Determine the [X, Y] coordinate at the center of the cell enclosing the given text.  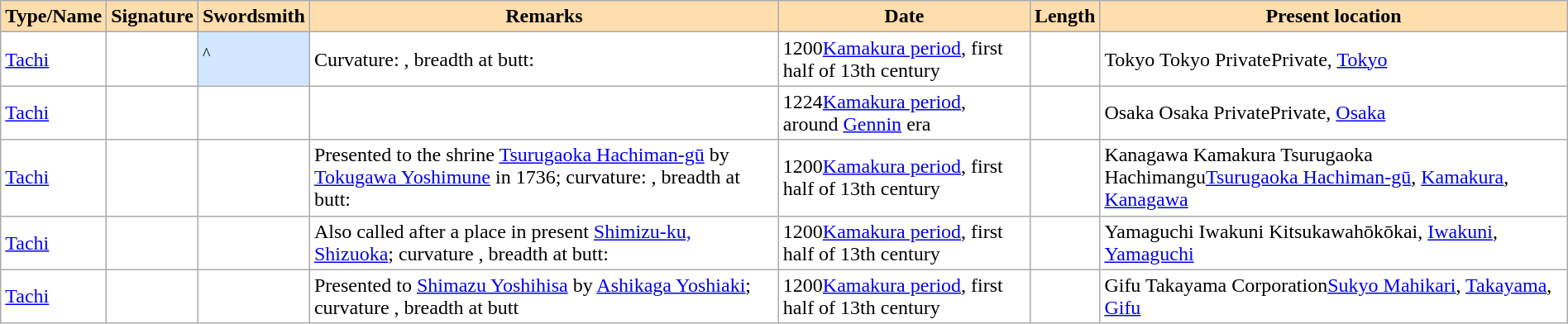
Present location [1333, 17]
Kanagawa Kamakura Tsurugaoka HachimanguTsurugaoka Hachiman-gū, Kamakura, Kanagawa [1333, 178]
Also called after a place in present Shimizu-ku, Shizuoka; curvature , breadth at butt: [544, 243]
Type/Name [54, 17]
Swordsmith [253, 17]
^ [253, 60]
Osaka Osaka PrivatePrivate, Osaka [1333, 112]
Gifu Takayama CorporationSukyo Mahikari, Takayama, Gifu [1333, 296]
1224Kamakura period, around Gennin era [904, 112]
Yamaguchi Iwakuni Kitsukawahōkōkai, Iwakuni, Yamaguchi [1333, 243]
Remarks [544, 17]
Curvature: , breadth at butt: [544, 60]
Presented to the shrine Tsurugaoka Hachiman-gū by Tokugawa Yoshimune in 1736; curvature: , breadth at butt: [544, 178]
Signature [152, 17]
Tokyo Tokyo PrivatePrivate, Tokyo [1333, 60]
Date [904, 17]
Length [1064, 17]
Presented to Shimazu Yoshihisa by Ashikaga Yoshiaki; curvature , breadth at butt [544, 296]
